Locate the cell with the specified text and output its (x, y) center coordinate. 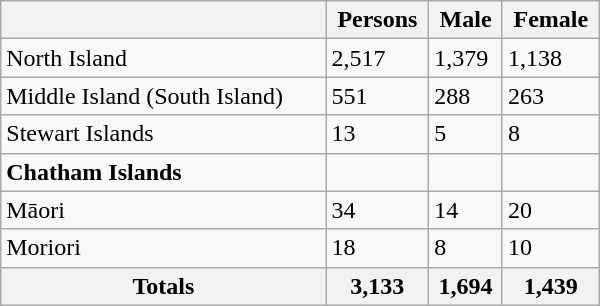
Chatham Islands (164, 172)
Middle Island (South Island) (164, 96)
Persons (378, 20)
1,439 (550, 286)
3,133 (378, 286)
1,379 (466, 58)
263 (550, 96)
North Island (164, 58)
10 (550, 248)
14 (466, 210)
Totals (164, 286)
1,694 (466, 286)
551 (378, 96)
5 (466, 134)
1,138 (550, 58)
13 (378, 134)
Māori (164, 210)
Stewart Islands (164, 134)
2,517 (378, 58)
Female (550, 20)
34 (378, 210)
20 (550, 210)
288 (466, 96)
18 (378, 248)
Male (466, 20)
Moriori (164, 248)
